Identify which cell holds the provided text, then report its [X, Y] central coordinate. 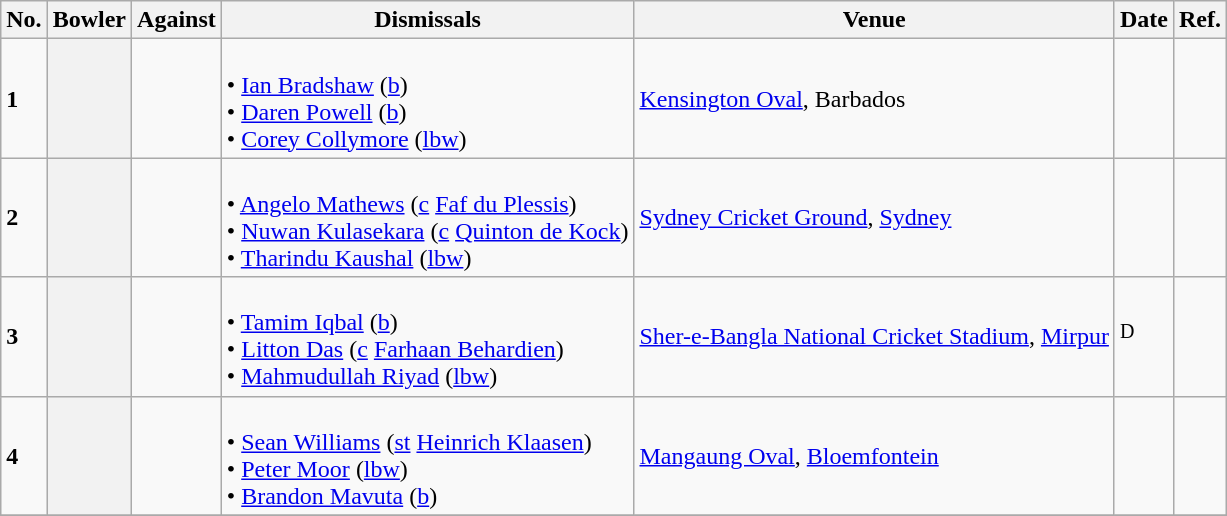
Sher-e-Bangla National Cricket Stadium, Mirpur [874, 336]
Date [1144, 20]
3 [24, 336]
Venue [874, 20]
4 [24, 456]
2 [24, 218]
Against [177, 20]
• Ian Bradshaw (b) • Daren Powell (b) • Corey Collymore (lbw) [428, 98]
Ref. [1200, 20]
• Sean Williams (st Heinrich Klaasen) • Peter Moor (lbw) • Brandon Mavuta (b) [428, 456]
Mangaung Oval, Bloemfontein [874, 456]
• Angelo Mathews (c Faf du Plessis) • Nuwan Kulasekara (c Quinton de Kock) • Tharindu Kaushal (lbw) [428, 218]
Sydney Cricket Ground, Sydney [874, 218]
No. [24, 20]
D [1144, 336]
Bowler [89, 20]
Kensington Oval, Barbados [874, 98]
• Tamim Iqbal (b) • Litton Das (c Farhaan Behardien) • Mahmudullah Riyad (lbw) [428, 336]
1 [24, 98]
Dismissals [428, 20]
